Identify which cell holds the provided text, then report its (X, Y) central coordinate. 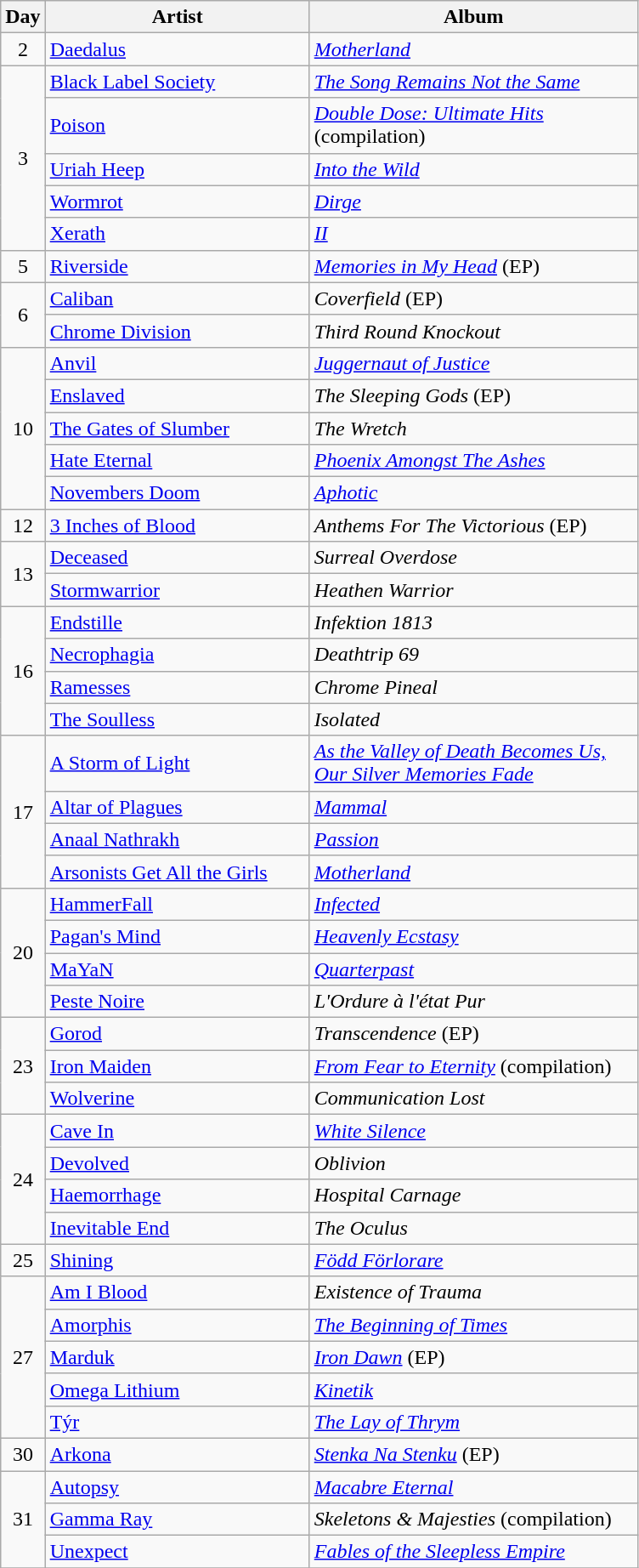
The Gates of Slumber (177, 428)
L'Ordure à l'état Pur (473, 1002)
Inevitable End (177, 1228)
17 (23, 811)
White Silence (473, 1131)
Isolated (473, 719)
Memories in My Head (EP) (473, 266)
Iron Dawn (EP) (473, 1357)
10 (23, 428)
Ramesses (177, 687)
Hospital Carnage (473, 1196)
Enslaved (177, 395)
Macabre Eternal (473, 1487)
Gorod (177, 1034)
The Soulless (177, 719)
Altar of Plagues (177, 807)
5 (23, 266)
Coverfield (EP) (473, 298)
Novembers Doom (177, 493)
MaYaN (177, 969)
Iron Maiden (177, 1066)
Haemorrhage (177, 1196)
Infected (473, 904)
A Storm of Light (177, 764)
Stormwarrior (177, 590)
Communication Lost (473, 1099)
Daedalus (177, 49)
HammerFall (177, 904)
Shining (177, 1260)
Black Label Society (177, 82)
25 (23, 1260)
Poison (177, 126)
Quarterpast (473, 969)
Wormrot (177, 202)
3 (23, 158)
The Wretch (473, 428)
The Sleeping Gods (EP) (473, 395)
Anvil (177, 363)
From Fear to Eternity (compilation) (473, 1066)
Necrophagia (177, 655)
The Beginning of Times (473, 1325)
2 (23, 49)
23 (23, 1066)
Cave In (177, 1131)
Marduk (177, 1357)
Third Round Knockout (473, 331)
Amorphis (177, 1325)
Anthems For The Victorious (EP) (473, 526)
Chrome Pineal (473, 687)
Hate Eternal (177, 461)
Gamma Ray (177, 1520)
Omega Lithium (177, 1389)
Xerath (177, 234)
Anaal Nathrakh (177, 839)
30 (23, 1454)
The Song Remains Not the Same (473, 82)
27 (23, 1357)
Deathtrip 69 (473, 655)
Týr (177, 1422)
Chrome Division (177, 331)
24 (23, 1179)
Aphotic (473, 493)
Heathen Warrior (473, 590)
Skeletons & Majesties (compilation) (473, 1520)
Pagan's Mind (177, 936)
Arsonists Get All the Girls (177, 872)
Riverside (177, 266)
Surreal Overdose (473, 558)
Transcendence (EP) (473, 1034)
The Lay of Thrym (473, 1422)
Arkona (177, 1454)
31 (23, 1520)
Autopsy (177, 1487)
Uriah Heep (177, 169)
Kinetik (473, 1389)
As the Valley of Death Becomes Us, Our Silver Memories Fade (473, 764)
Album (473, 17)
Devolved (177, 1163)
Född Förlorare (473, 1260)
Infektion 1813 (473, 622)
Double Dose: Ultimate Hits (compilation) (473, 126)
Oblivion (473, 1163)
Phoenix Amongst The Ashes (473, 461)
Peste Noire (177, 1002)
Wolverine (177, 1099)
Am I Blood (177, 1292)
Juggernaut of Justice (473, 363)
3 Inches of Blood (177, 526)
Existence of Trauma (473, 1292)
The Oculus (473, 1228)
12 (23, 526)
Artist (177, 17)
Dirge (473, 202)
Deceased (177, 558)
Caliban (177, 298)
Heavenly Ecstasy (473, 936)
Day (23, 17)
16 (23, 671)
II (473, 234)
Unexpect (177, 1552)
Into the Wild (473, 169)
20 (23, 952)
Fables of the Sleepless Empire (473, 1552)
Endstille (177, 622)
13 (23, 574)
6 (23, 315)
Stenka Na Stenku (EP) (473, 1454)
Passion (473, 839)
Mammal (473, 807)
